Capture the cell that displays the provided text and extract its (X, Y) central coordinate. 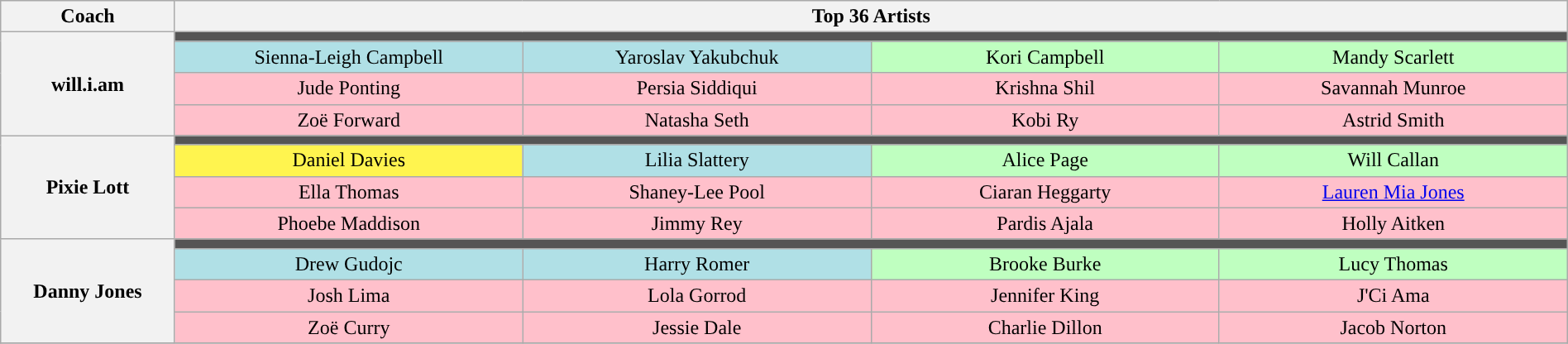
Josh Lima (349, 295)
Pixie Lott (88, 187)
Will Callan (1393, 160)
Jessie Dale (696, 327)
Lucy Thomas (1393, 264)
Lauren Mia Jones (1393, 192)
Danny Jones (88, 291)
Jacob Norton (1393, 327)
Mandy Scarlett (1393, 57)
Krishna Shil (1045, 88)
Kobi Ry (1045, 120)
Alice Page (1045, 160)
Savannah Munroe (1393, 88)
Drew Gudojc (349, 264)
Kori Campbell (1045, 57)
Jude Ponting (349, 88)
J'Ci Ama (1393, 295)
Sienna-Leigh Campbell (349, 57)
will.i.am (88, 84)
Ella Thomas (349, 192)
Lilia Slattery (696, 160)
Zoë Forward (349, 120)
Jennifer King (1045, 295)
Harry Romer (696, 264)
Daniel Davies (349, 160)
Natasha Seth (696, 120)
Pardis Ajala (1045, 223)
Jimmy Rey (696, 223)
Brooke Burke (1045, 264)
Holly Aitken (1393, 223)
Shaney-Lee Pool (696, 192)
Coach (88, 17)
Charlie Dillon (1045, 327)
Phoebe Maddison (349, 223)
Lola Gorrod (696, 295)
Persia Siddiqui (696, 88)
Yaroslav Yakubchuk (696, 57)
Zoë Curry (349, 327)
Top 36 Artists (871, 17)
Astrid Smith (1393, 120)
Ciaran Heggarty (1045, 192)
